Pinpoint the cell where the given text exists, returning its (X, Y) midpoint coordinate. 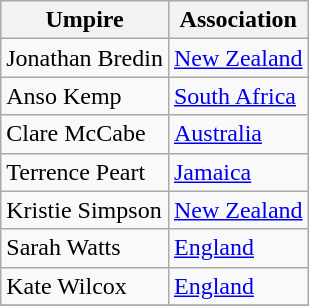
Jonathan Bredin (85, 58)
Umpire (85, 20)
Jamaica (238, 172)
Kate Wilcox (85, 286)
Terrence Peart (85, 172)
Anso Kemp (85, 96)
Sarah Watts (85, 248)
Clare McCabe (85, 134)
South Africa (238, 96)
Kristie Simpson (85, 210)
Association (238, 20)
Australia (238, 134)
